Provide the [X, Y] coordinate of the cell's center where the given text is located.  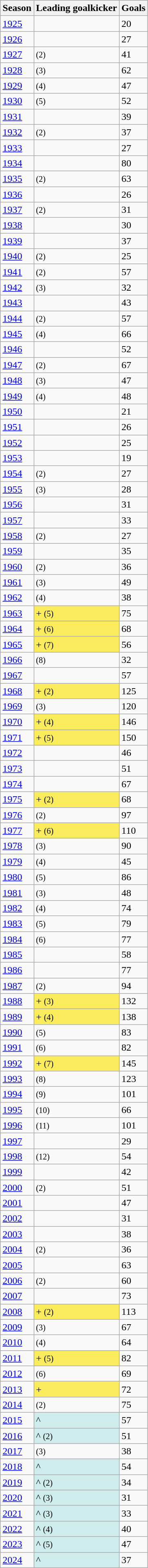
132 [134, 1001]
1939 [17, 241]
40 [134, 1529]
83 [134, 1032]
1973 [17, 769]
146 [134, 722]
29 [134, 1141]
113 [134, 1312]
1929 [17, 86]
1928 [17, 70]
1947 [17, 365]
1970 [17, 722]
2021 [17, 1513]
2008 [17, 1312]
2010 [17, 1343]
42 [134, 1172]
60 [134, 1281]
2004 [17, 1250]
2007 [17, 1296]
72 [134, 1389]
1957 [17, 520]
86 [134, 877]
73 [134, 1296]
2001 [17, 1203]
2020 [17, 1498]
20 [134, 24]
97 [134, 815]
43 [134, 303]
1976 [17, 815]
1945 [17, 334]
1963 [17, 613]
1965 [17, 644]
69 [134, 1374]
2014 [17, 1405]
1959 [17, 551]
79 [134, 923]
1944 [17, 318]
1956 [17, 505]
1984 [17, 939]
1967 [17, 675]
62 [134, 70]
1958 [17, 536]
(10) [76, 1110]
1971 [17, 738]
1935 [17, 179]
2018 [17, 1467]
+ [76, 1389]
1998 [17, 1156]
120 [134, 707]
1996 [17, 1125]
1946 [17, 349]
1991 [17, 1048]
1972 [17, 753]
1926 [17, 39]
1979 [17, 861]
1934 [17, 163]
1933 [17, 148]
1989 [17, 1017]
2017 [17, 1451]
49 [134, 582]
2016 [17, 1435]
1995 [17, 1110]
Season [17, 8]
19 [134, 458]
2005 [17, 1265]
1997 [17, 1141]
1931 [17, 117]
150 [134, 738]
1938 [17, 225]
1960 [17, 567]
2019 [17, 1482]
1930 [17, 101]
2015 [17, 1420]
^ (4) [76, 1529]
64 [134, 1343]
1968 [17, 691]
1999 [17, 1172]
2024 [17, 1560]
1975 [17, 799]
1977 [17, 830]
1936 [17, 194]
(12) [76, 1156]
1966 [17, 660]
1955 [17, 489]
1974 [17, 784]
21 [134, 411]
2011 [17, 1358]
41 [134, 55]
2023 [17, 1544]
Goals [134, 8]
46 [134, 753]
1948 [17, 380]
1992 [17, 1063]
1961 [17, 582]
123 [134, 1079]
1962 [17, 598]
1982 [17, 908]
1925 [17, 24]
34 [134, 1482]
1943 [17, 303]
125 [134, 691]
1940 [17, 256]
1953 [17, 458]
2006 [17, 1281]
30 [134, 225]
28 [134, 489]
39 [134, 117]
1969 [17, 707]
2002 [17, 1219]
(9) [76, 1094]
1980 [17, 877]
74 [134, 908]
1983 [17, 923]
2000 [17, 1188]
145 [134, 1063]
+ (3) [76, 1001]
2012 [17, 1374]
1932 [17, 132]
1937 [17, 210]
1985 [17, 955]
1993 [17, 1079]
1927 [17, 55]
1978 [17, 846]
45 [134, 861]
110 [134, 830]
1942 [17, 287]
1952 [17, 442]
56 [134, 644]
2003 [17, 1234]
138 [134, 1017]
1949 [17, 396]
1994 [17, 1094]
90 [134, 846]
94 [134, 986]
1981 [17, 892]
(11) [76, 1125]
1990 [17, 1032]
1941 [17, 272]
^ (5) [76, 1544]
2022 [17, 1529]
58 [134, 955]
Leading goalkicker [76, 8]
80 [134, 163]
2009 [17, 1327]
1986 [17, 970]
1954 [17, 474]
1988 [17, 1001]
1987 [17, 986]
1950 [17, 411]
2013 [17, 1389]
1964 [17, 629]
35 [134, 551]
1951 [17, 427]
